Output the (x, y) coordinate of the center of the cell containing the given text.  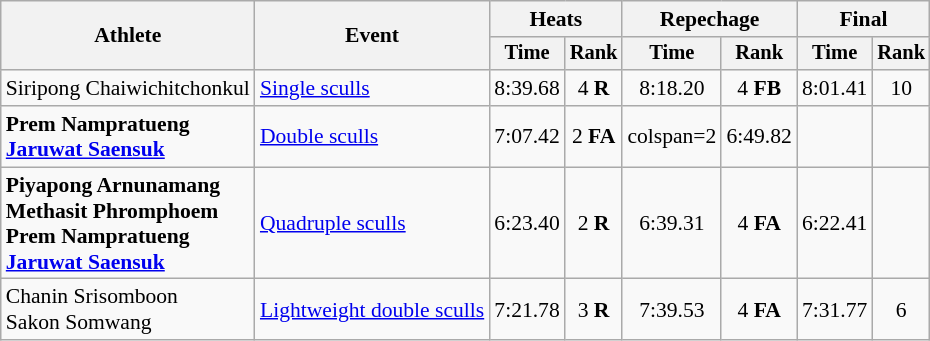
Siripong Chaiwichitchonkul (128, 88)
Event (372, 36)
Prem NampratuengJaruwat Saensuk (128, 136)
2 FA (594, 136)
6:23.40 (526, 223)
6 (901, 310)
6:49.82 (758, 136)
2 R (594, 223)
4 R (594, 88)
6:39.31 (672, 223)
Heats (556, 19)
4 FB (758, 88)
10 (901, 88)
8:39.68 (526, 88)
8:18.20 (672, 88)
7:07.42 (526, 136)
Lightweight double sculls (372, 310)
6:22.41 (834, 223)
colspan=2 (672, 136)
3 R (594, 310)
Repechage (710, 19)
Double sculls (372, 136)
8:01.41 (834, 88)
Final (864, 19)
7:39.53 (672, 310)
7:21.78 (526, 310)
Piyapong ArnunamangMethasit PhromphoemPrem NampratuengJaruwat Saensuk (128, 223)
Single sculls (372, 88)
Quadruple sculls (372, 223)
Chanin SrisomboonSakon Somwang (128, 310)
Athlete (128, 36)
7:31.77 (834, 310)
